Find where the given text appears and provide that cell's center as [X, Y] coordinate. 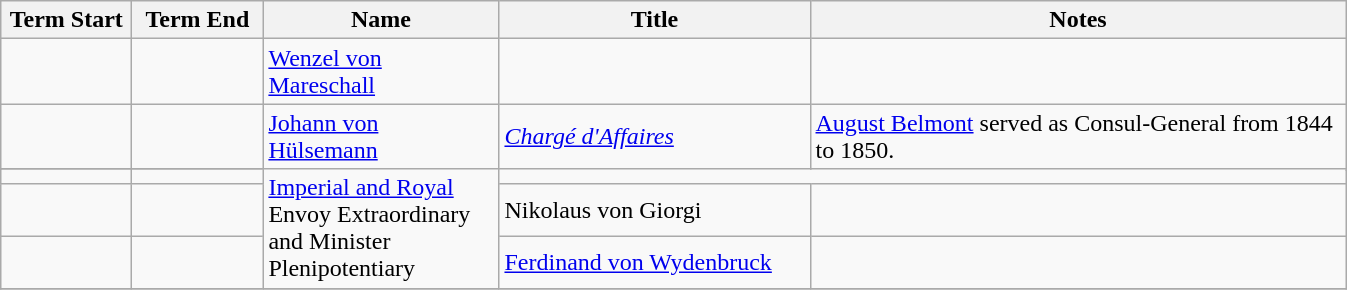
Name [381, 20]
Wenzel von Mareschall [381, 72]
Notes [1078, 20]
Term End [198, 20]
Ferdinand von Wydenbruck [654, 262]
Imperial and Royal Envoy Extraordinary and Minister Plenipotentiary [381, 228]
Chargé d'Affaires [654, 136]
August Belmont served as Consul-General from 1844 to 1850. [1078, 136]
Johann von Hülsemann [381, 136]
Nikolaus von Giorgi [654, 210]
Term Start [66, 20]
Title [654, 20]
